Locate the cell with the specified text and output its (x, y) center coordinate. 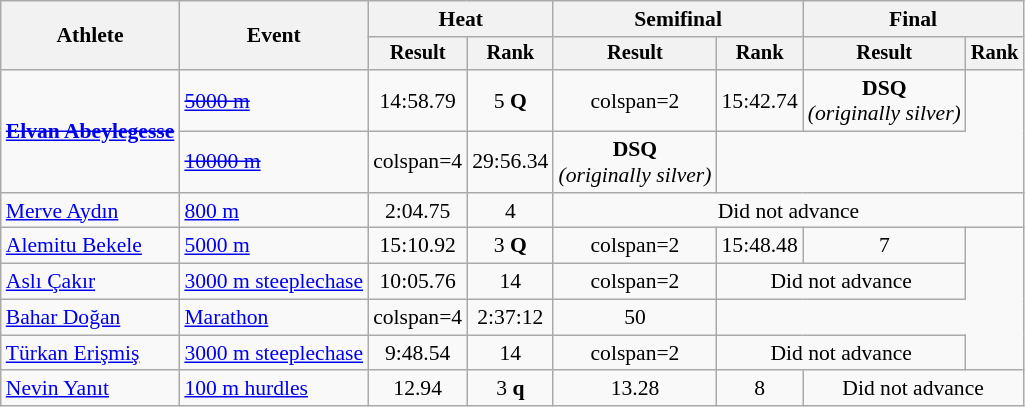
2:37:12 (510, 318)
15:10.92 (418, 246)
Merve Aydın (90, 211)
5 Q (510, 100)
3 q (510, 389)
Semifinal (678, 19)
2:04.75 (418, 211)
4 (510, 211)
12.94 (418, 389)
Nevin Yanıt (90, 389)
100 m hurdles (274, 389)
Türkan Erişmiş (90, 353)
29:56.34 (510, 162)
10000 m (274, 162)
Alemitu Bekele (90, 246)
14:58.79 (418, 100)
Bahar Doğan (90, 318)
15:48.48 (759, 246)
Marathon (274, 318)
Heat (460, 19)
7 (884, 246)
800 m (274, 211)
9:48.54 (418, 353)
8 (759, 389)
13.28 (634, 389)
3 Q (510, 246)
Event (274, 36)
Final (914, 19)
50 (634, 318)
10:05.76 (418, 282)
Aslı Çakır (90, 282)
Elvan Abeylegesse (90, 131)
Athlete (90, 36)
15:42.74 (759, 100)
